Pinpoint the cell where the given text exists, returning its (x, y) midpoint coordinate. 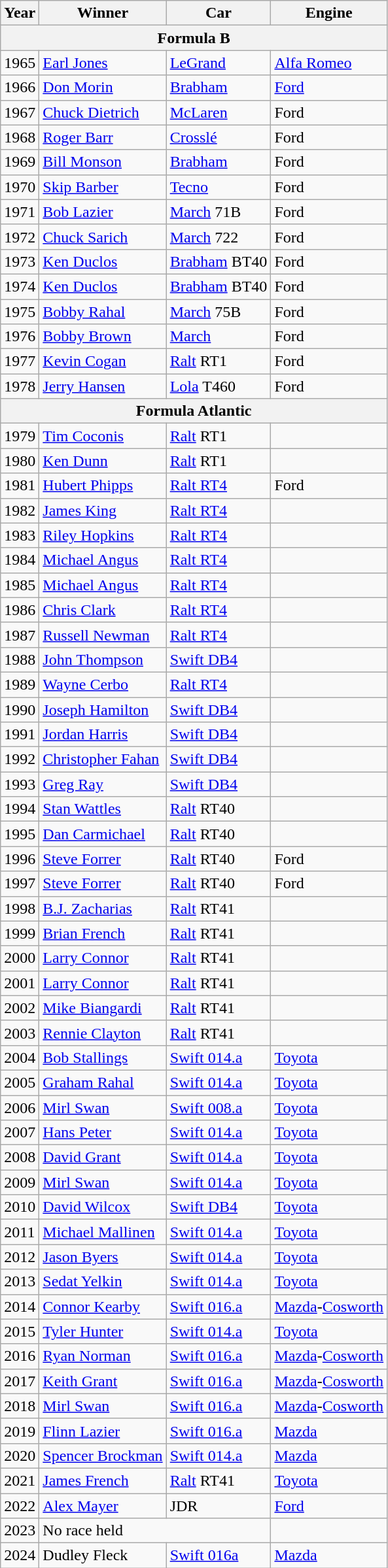
Bobby Brown (103, 337)
2007 (20, 1133)
1989 (20, 684)
2017 (20, 1381)
1985 (20, 585)
1966 (20, 88)
2019 (20, 1431)
1976 (20, 337)
1996 (20, 859)
James King (103, 510)
2006 (20, 1108)
Chris Clark (103, 610)
Bob Lazier (103, 212)
1970 (20, 187)
1986 (20, 610)
2010 (20, 1207)
John Thompson (103, 659)
Don Morin (103, 88)
Bobby Rahal (103, 312)
Rennie Clayton (103, 1033)
Joseph Hamilton (103, 709)
2001 (20, 983)
Hans Peter (103, 1133)
Chuck Sarich (103, 237)
2002 (20, 1008)
2004 (20, 1058)
1997 (20, 884)
2008 (20, 1158)
Greg Ray (103, 784)
1991 (20, 735)
Bob Stallings (103, 1058)
B.J. Zacharias (103, 909)
Formula B (194, 38)
1973 (20, 261)
Tecno (219, 187)
JDR (219, 1505)
2013 (20, 1282)
2024 (20, 1556)
Alex Mayer (103, 1505)
Hubert Phipps (103, 486)
2012 (20, 1257)
Skip Barber (103, 187)
Roger Barr (103, 137)
Russell Newman (103, 635)
Winner (103, 13)
Spencer Brockman (103, 1456)
2018 (20, 1406)
Wayne Cerbo (103, 684)
1992 (20, 759)
No race held (155, 1531)
2020 (20, 1456)
Lola T460 (219, 386)
1975 (20, 312)
1971 (20, 212)
Car (219, 13)
Stan Wattles (103, 809)
1983 (20, 535)
Tyler Hunter (103, 1331)
Dan Carmichael (103, 834)
Jerry Hansen (103, 386)
2022 (20, 1505)
2003 (20, 1033)
Formula Atlantic (194, 411)
March 722 (219, 237)
2011 (20, 1232)
1969 (20, 162)
1968 (20, 137)
1995 (20, 834)
Engine (329, 13)
Kevin Cogan (103, 361)
1990 (20, 709)
Mike Biangardi (103, 1008)
Brian French (103, 933)
David Grant (103, 1158)
2000 (20, 958)
March 71B (219, 212)
Swift 008.a (219, 1108)
March 75B (219, 312)
1974 (20, 286)
McLaren (219, 112)
2023 (20, 1531)
LeGrand (219, 63)
1965 (20, 63)
1979 (20, 436)
Bill Monson (103, 162)
1984 (20, 560)
James French (103, 1480)
Graham Rahal (103, 1082)
Flinn Lazier (103, 1431)
Connor Kearby (103, 1307)
Swift 016a (219, 1556)
2015 (20, 1331)
2021 (20, 1480)
2014 (20, 1307)
Year (20, 13)
2009 (20, 1182)
1993 (20, 784)
Riley Hopkins (103, 535)
1994 (20, 809)
Chuck Dietrich (103, 112)
1981 (20, 486)
2016 (20, 1356)
1988 (20, 659)
Christopher Fahan (103, 759)
Michael Mallinen (103, 1232)
Jason Byers (103, 1257)
1987 (20, 635)
1972 (20, 237)
1982 (20, 510)
2005 (20, 1082)
1978 (20, 386)
1977 (20, 361)
Crosslé (219, 137)
Ken Dunn (103, 461)
Earl Jones (103, 63)
1999 (20, 933)
Keith Grant (103, 1381)
Tim Coconis (103, 436)
Jordan Harris (103, 735)
1980 (20, 461)
David Wilcox (103, 1207)
Alfa Romeo (329, 63)
1967 (20, 112)
Dudley Fleck (103, 1556)
Ryan Norman (103, 1356)
1998 (20, 909)
March (219, 337)
Sedat Yelkin (103, 1282)
